Detect which cell encompasses the target text, then output its [x, y] center coordinate. 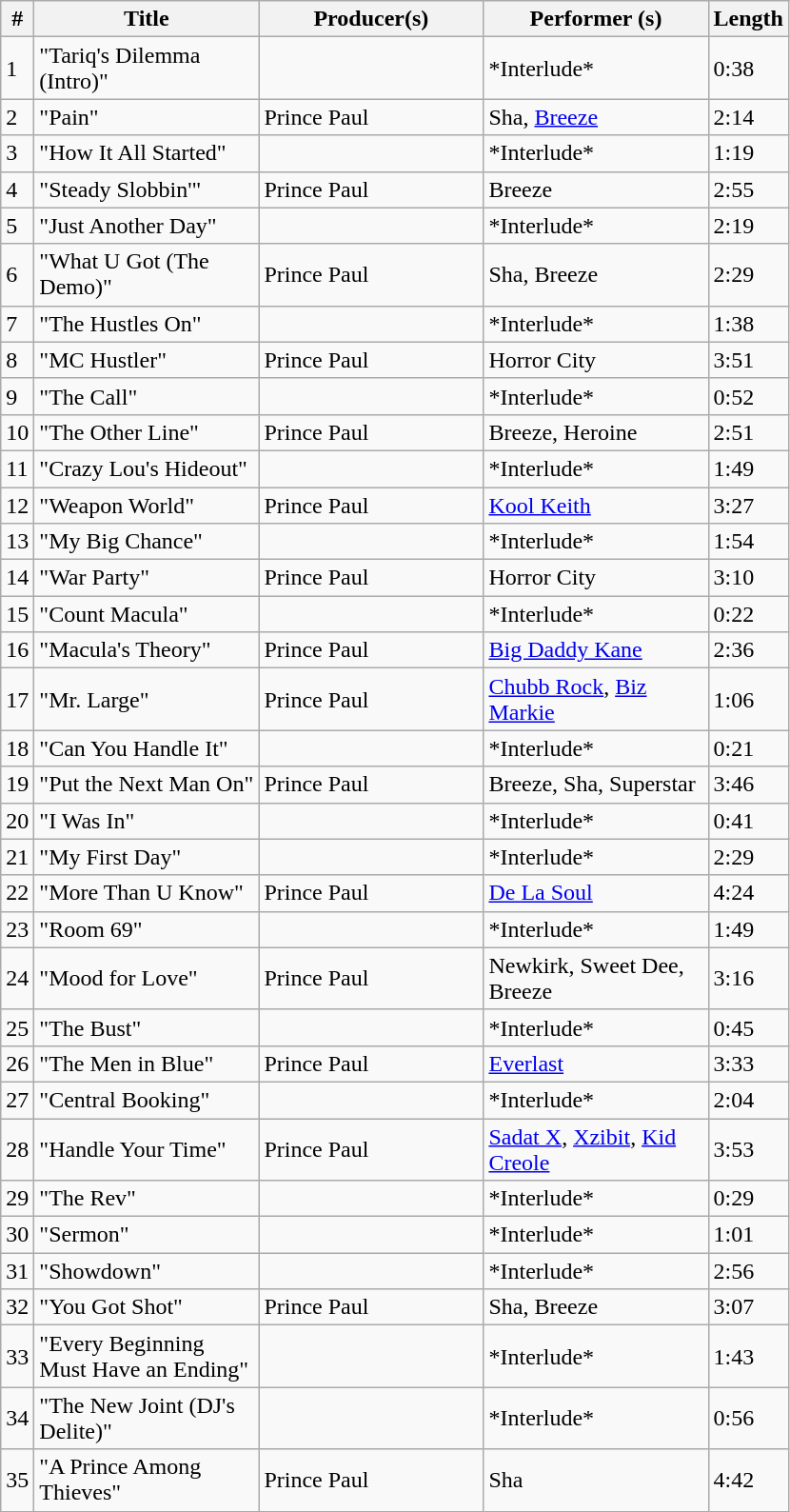
0:22 [748, 614]
"Central Booking" [147, 1100]
"Handle Your Time" [147, 1148]
25 [17, 1027]
3:16 [748, 979]
"Crazy Lou's Hideout" [147, 468]
"War Party" [147, 578]
2:36 [748, 650]
17 [17, 699]
"The Rev" [147, 1199]
"Weapon World" [147, 506]
3:10 [748, 578]
35 [17, 1480]
Breeze, Heroine [596, 432]
"My Big Chance" [147, 542]
"The New Joint (DJ's Delite)" [147, 1419]
1:19 [748, 153]
"What U Got (The Demo)" [147, 274]
6 [17, 274]
Length [748, 19]
14 [17, 578]
"Room 69" [147, 929]
1:06 [748, 699]
2:19 [748, 226]
De La Soul [596, 893]
8 [17, 360]
"Mood for Love" [147, 979]
Producer(s) [371, 19]
28 [17, 1148]
22 [17, 893]
"Just Another Day" [147, 226]
0:29 [748, 1199]
"The Other Line" [147, 432]
2:04 [748, 1100]
23 [17, 929]
7 [17, 324]
3:07 [748, 1307]
"Showdown" [147, 1271]
9 [17, 396]
"I Was In" [147, 821]
2:14 [748, 117]
Performer (s) [596, 19]
1:43 [748, 1356]
3:53 [748, 1148]
4 [17, 189]
3 [17, 153]
"The Hustles On" [147, 324]
18 [17, 748]
11 [17, 468]
"Sermon" [147, 1235]
4:42 [748, 1480]
3:51 [748, 360]
1:54 [748, 542]
30 [17, 1235]
Breeze [596, 189]
Big Daddy Kane [596, 650]
0:52 [748, 396]
27 [17, 1100]
19 [17, 785]
Title [147, 19]
26 [17, 1064]
32 [17, 1307]
"Mr. Large" [147, 699]
Newkirk, Sweet Dee, Breeze [596, 979]
"Steady Slobbin'" [147, 189]
15 [17, 614]
Kool Keith [596, 506]
4:24 [748, 893]
29 [17, 1199]
"A Prince Among Thieves" [147, 1480]
"Can You Handle It" [147, 748]
"The Men in Blue" [147, 1064]
24 [17, 979]
Sha [596, 1480]
3:27 [748, 506]
0:38 [748, 69]
Everlast [596, 1064]
2:56 [748, 1271]
2:55 [748, 189]
33 [17, 1356]
"How It All Started" [147, 153]
2 [17, 117]
Chubb Rock, Biz Markie [596, 699]
1:01 [748, 1235]
"Count Macula" [147, 614]
0:56 [748, 1419]
12 [17, 506]
"The Bust" [147, 1027]
3:46 [748, 785]
1 [17, 69]
21 [17, 857]
"Macula's Theory" [147, 650]
16 [17, 650]
"Every Beginning Must Have an Ending" [147, 1356]
"You Got Shot" [147, 1307]
0:21 [748, 748]
"Tariq's Dilemma (Intro)" [147, 69]
5 [17, 226]
34 [17, 1419]
# [17, 19]
"More Than U Know" [147, 893]
"MC Hustler" [147, 360]
13 [17, 542]
31 [17, 1271]
Breeze, Sha, Superstar [596, 785]
3:33 [748, 1064]
1:38 [748, 324]
"My First Day" [147, 857]
0:45 [748, 1027]
Sadat X, Xzibit, Kid Creole [596, 1148]
"The Call" [147, 396]
20 [17, 821]
2:51 [748, 432]
"Put the Next Man On" [147, 785]
"Pain" [147, 117]
0:41 [748, 821]
10 [17, 432]
